Determine the (X, Y) coordinate at the center of the cell enclosing the given text.  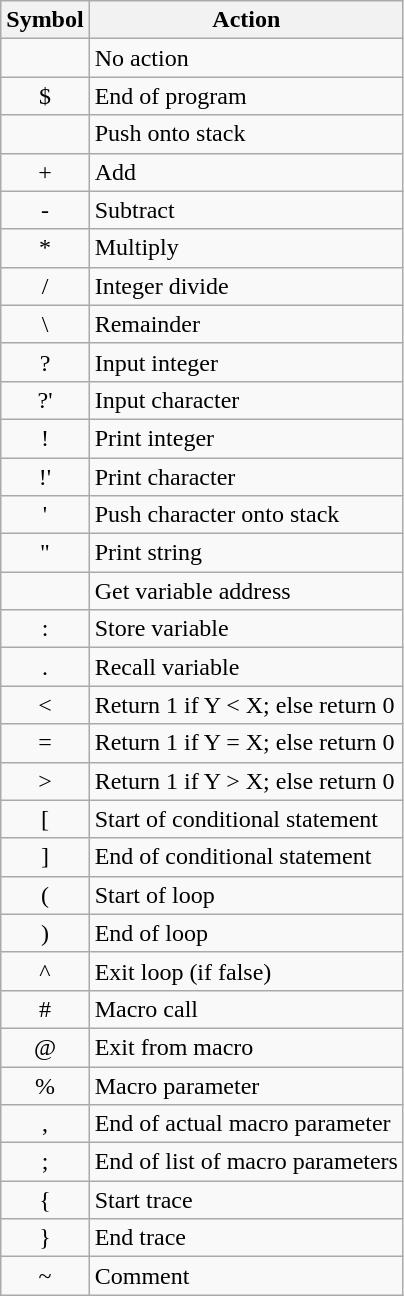
/ (45, 286)
} (45, 1238)
End of conditional statement (246, 857)
Start trace (246, 1200)
; (45, 1162)
Exit loop (if false) (246, 971)
Integer divide (246, 286)
Recall variable (246, 667)
Input character (246, 400)
End trace (246, 1238)
!' (45, 477)
Return 1 if Y > X; else return 0 (246, 781)
< (45, 705)
\ (45, 324)
: (45, 629)
% (45, 1085)
" (45, 553)
Macro call (246, 1009)
~ (45, 1276)
End of list of macro parameters (246, 1162)
* (45, 248)
Action (246, 20)
Exit from macro (246, 1047)
Symbol (45, 20)
^ (45, 971)
# (45, 1009)
> (45, 781)
Add (246, 172)
+ (45, 172)
{ (45, 1200)
= (45, 743)
End of loop (246, 933)
End of program (246, 96)
$ (45, 96)
@ (45, 1047)
No action (246, 58)
End of actual macro parameter (246, 1124)
Push character onto stack (246, 515)
, (45, 1124)
Remainder (246, 324)
Print character (246, 477)
! (45, 438)
Store variable (246, 629)
( (45, 895)
Start of conditional statement (246, 819)
Input integer (246, 362)
Return 1 if Y = X; else return 0 (246, 743)
Macro parameter (246, 1085)
Get variable address (246, 591)
Multiply (246, 248)
- (45, 210)
Push onto stack (246, 134)
Start of loop (246, 895)
' (45, 515)
) (45, 933)
Subtract (246, 210)
[ (45, 819)
Return 1 if Y < X; else return 0 (246, 705)
Print string (246, 553)
] (45, 857)
? (45, 362)
?' (45, 400)
. (45, 667)
Comment (246, 1276)
Print integer (246, 438)
